For the text-containing cell, return its midpoint in (x, y) coordinate format. 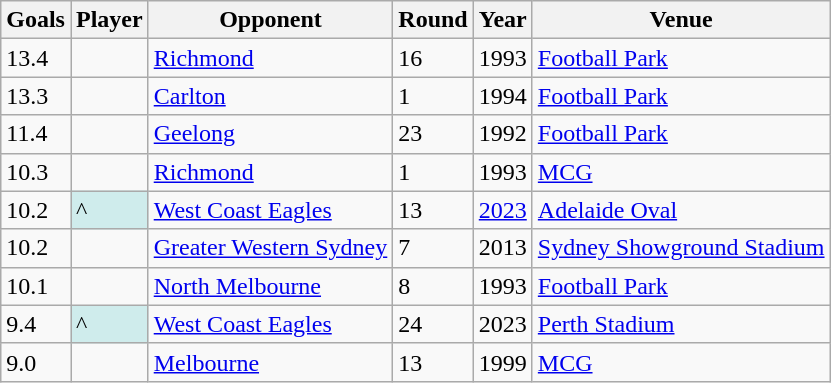
1994 (502, 96)
9.4 (36, 324)
Carlton (270, 96)
7 (433, 248)
Sydney Showground Stadium (681, 248)
9.0 (36, 362)
8 (433, 286)
Round (433, 20)
24 (433, 324)
1999 (502, 362)
Greater Western Sydney (270, 248)
10.1 (36, 286)
1992 (502, 134)
Player (109, 20)
16 (433, 58)
10.3 (36, 172)
Year (502, 20)
Goals (36, 20)
Venue (681, 20)
23 (433, 134)
Geelong (270, 134)
2013 (502, 248)
Melbourne (270, 362)
North Melbourne (270, 286)
13.4 (36, 58)
11.4 (36, 134)
Adelaide Oval (681, 210)
13.3 (36, 96)
Perth Stadium (681, 324)
Opponent (270, 20)
